For the text-containing cell, return its midpoint in (X, Y) coordinate format. 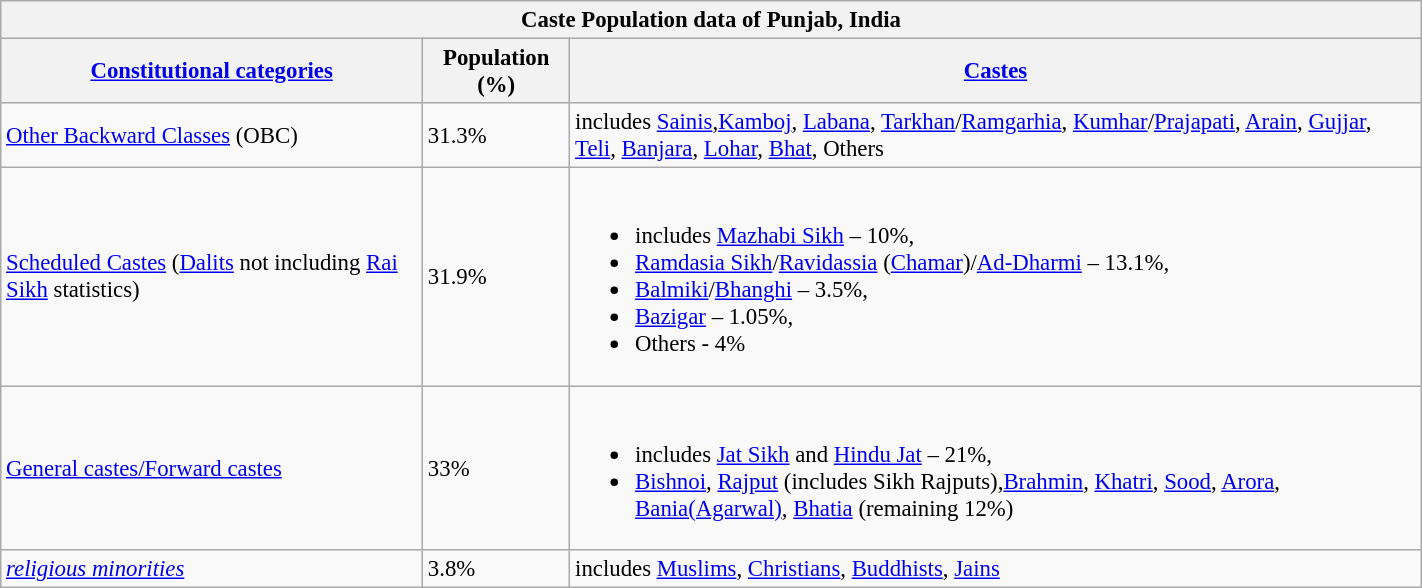
3.8% (496, 569)
religious minorities (212, 569)
includes Sainis,Kamboj, Labana, Tarkhan/Ramgarhia, Kumhar/Prajapati, Arain, Gujjar, Teli, Banjara, Lohar, Bhat, Others (996, 136)
31.9% (496, 277)
Caste Population data of Punjab, India (711, 20)
Population (%) (496, 72)
Castes (996, 72)
Other Backward Classes (OBC) (212, 136)
includes Muslims, Christians, Buddhists, Jains (996, 569)
includes Jat Sikh and Hindu Jat – 21%,Bishnoi, Rajput (includes Sikh Rajputs),Brahmin, Khatri, Sood, Arora, Bania(Agarwal), Bhatia (remaining 12%) (996, 468)
Scheduled Castes (Dalits not including Rai Sikh statistics) (212, 277)
includes Mazhabi Sikh – 10%,Ramdasia Sikh/Ravidassia (Chamar)/Ad-Dharmi – 13.1%,Balmiki/Bhanghi – 3.5%,Bazigar – 1.05%,Others - 4% (996, 277)
31.3% (496, 136)
33% (496, 468)
Constitutional categories (212, 72)
General castes/Forward castes (212, 468)
